Provide the (X, Y) coordinate of the cell's center where the given text is located.  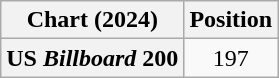
Position (231, 20)
197 (231, 58)
Chart (2024) (92, 20)
US Billboard 200 (92, 58)
